From the cell containing the given text, extract its center point as (X, Y) coordinate. 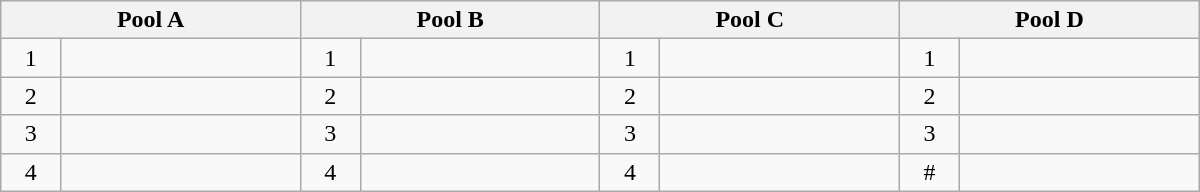
Pool B (450, 20)
Pool C (750, 20)
# (930, 172)
Pool A (151, 20)
Pool D (1050, 20)
